Return the [X, Y] coordinate for the center point of the cell that contains the specified text.  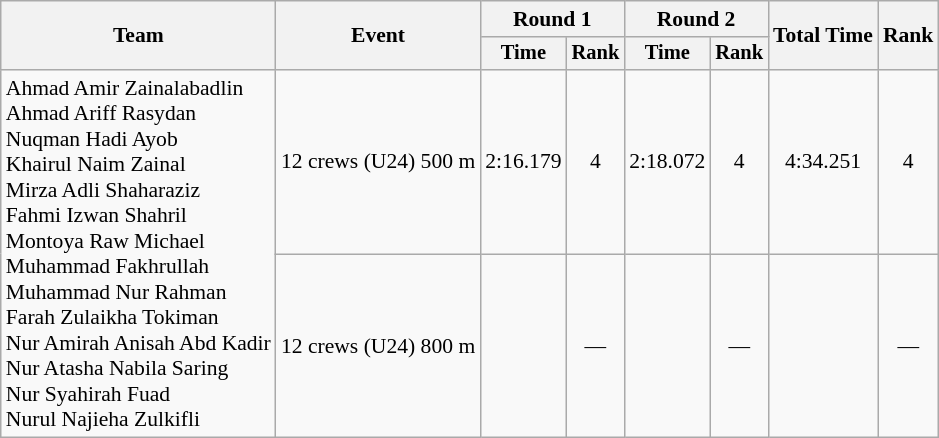
Event [378, 36]
Round 2 [696, 19]
Total Time [823, 36]
2:18.072 [667, 162]
12 crews (U24) 500 m [378, 162]
Team [138, 36]
4:34.251 [823, 162]
12 crews (U24) 800 m [378, 346]
Round 1 [552, 19]
2:16.179 [523, 162]
